Provide the (x, y) coordinate of the cell's center where the given text is located.  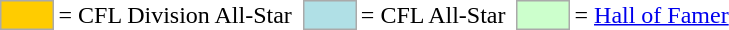
= CFL Division All-Star (175, 15)
= CFL All-Star (433, 15)
